Output the (X, Y) coordinate of the center of the cell containing the given text.  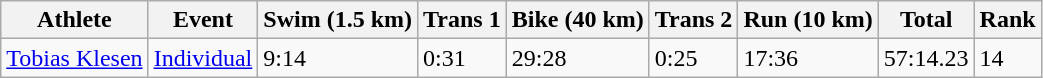
9:14 (338, 58)
0:25 (694, 58)
0:31 (462, 58)
Trans 1 (462, 20)
Event (203, 20)
Total (926, 20)
17:36 (808, 58)
57:14.23 (926, 58)
Athlete (74, 20)
Bike (40 km) (578, 20)
Individual (203, 58)
Swim (1.5 km) (338, 20)
29:28 (578, 58)
Run (10 km) (808, 20)
14 (1008, 58)
Trans 2 (694, 20)
Tobias Klesen (74, 58)
Rank (1008, 20)
